Locate the cell with the specified text and output its [x, y] center coordinate. 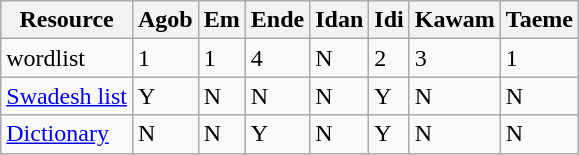
Em [222, 20]
Idi [389, 20]
Dictionary [67, 134]
Taeme [539, 20]
Idan [340, 20]
4 [277, 58]
Swadesh list [67, 96]
2 [389, 58]
Resource [67, 20]
Ende [277, 20]
Agob [165, 20]
3 [454, 58]
Kawam [454, 20]
wordlist [67, 58]
